Provide the [x, y] coordinate of the cell's center where the given text is located.  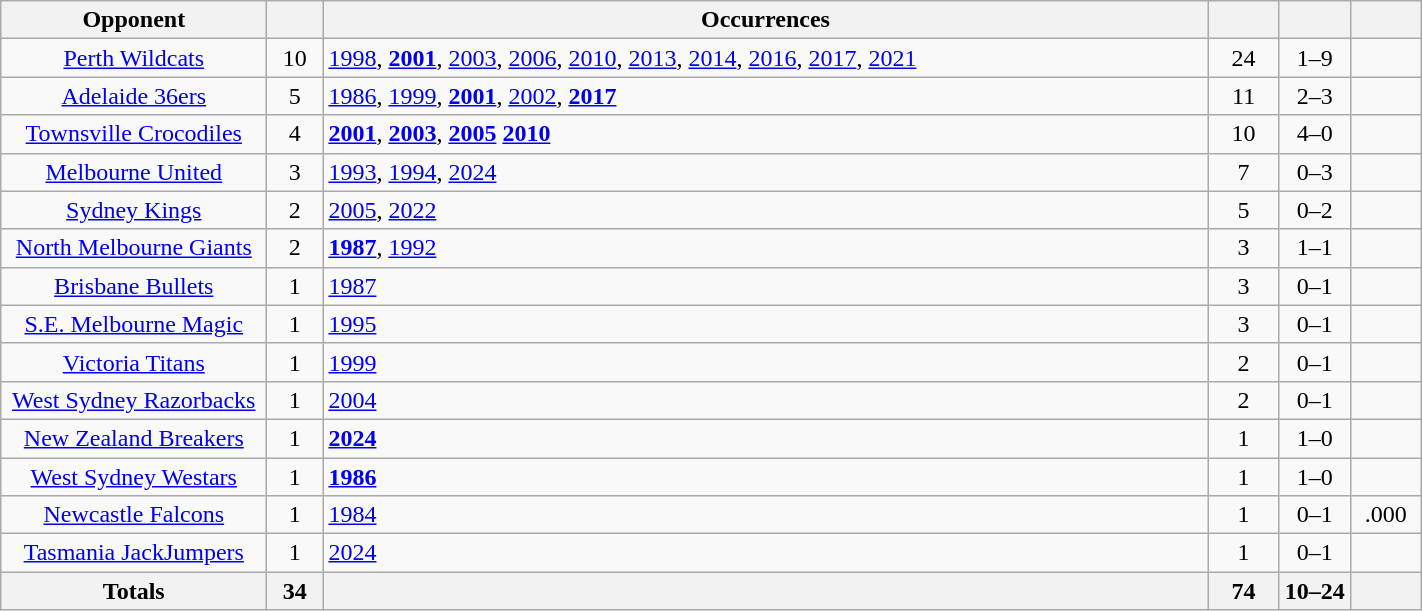
1–9 [1314, 58]
Townsville Crocodiles [134, 134]
7 [1244, 172]
1984 [766, 515]
2004 [766, 400]
1986 [766, 477]
10–24 [1314, 591]
11 [1244, 96]
2001, 2003, 2005 2010 [766, 134]
2–3 [1314, 96]
Opponent [134, 20]
1993, 1994, 2024 [766, 172]
1999 [766, 362]
Brisbane Bullets [134, 286]
New Zealand Breakers [134, 438]
2005, 2022 [766, 210]
Victoria Titans [134, 362]
74 [1244, 591]
1995 [766, 324]
4–0 [1314, 134]
Perth Wildcats [134, 58]
West Sydney Razorbacks [134, 400]
North Melbourne Giants [134, 248]
0–3 [1314, 172]
Adelaide 36ers [134, 96]
Occurrences [766, 20]
Sydney Kings [134, 210]
1987, 1992 [766, 248]
.000 [1386, 515]
West Sydney Westars [134, 477]
1986, 1999, 2001, 2002, 2017 [766, 96]
4 [295, 134]
1998, 2001, 2003, 2006, 2010, 2013, 2014, 2016, 2017, 2021 [766, 58]
Melbourne United [134, 172]
34 [295, 591]
1987 [766, 286]
24 [1244, 58]
S.E. Melbourne Magic [134, 324]
Tasmania JackJumpers [134, 553]
0–2 [1314, 210]
Newcastle Falcons [134, 515]
1–1 [1314, 248]
Totals [134, 591]
